Pinpoint the cell where the given text exists, returning its (X, Y) midpoint coordinate. 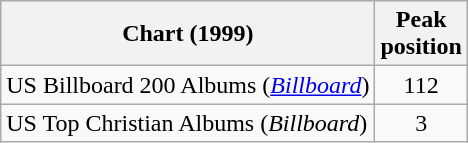
3 (421, 123)
US Top Christian Albums (Billboard) (188, 123)
Chart (1999) (188, 34)
Peakposition (421, 34)
US Billboard 200 Albums (Billboard) (188, 85)
112 (421, 85)
